Return the [X, Y] coordinate for the center point of the cell that contains the specified text.  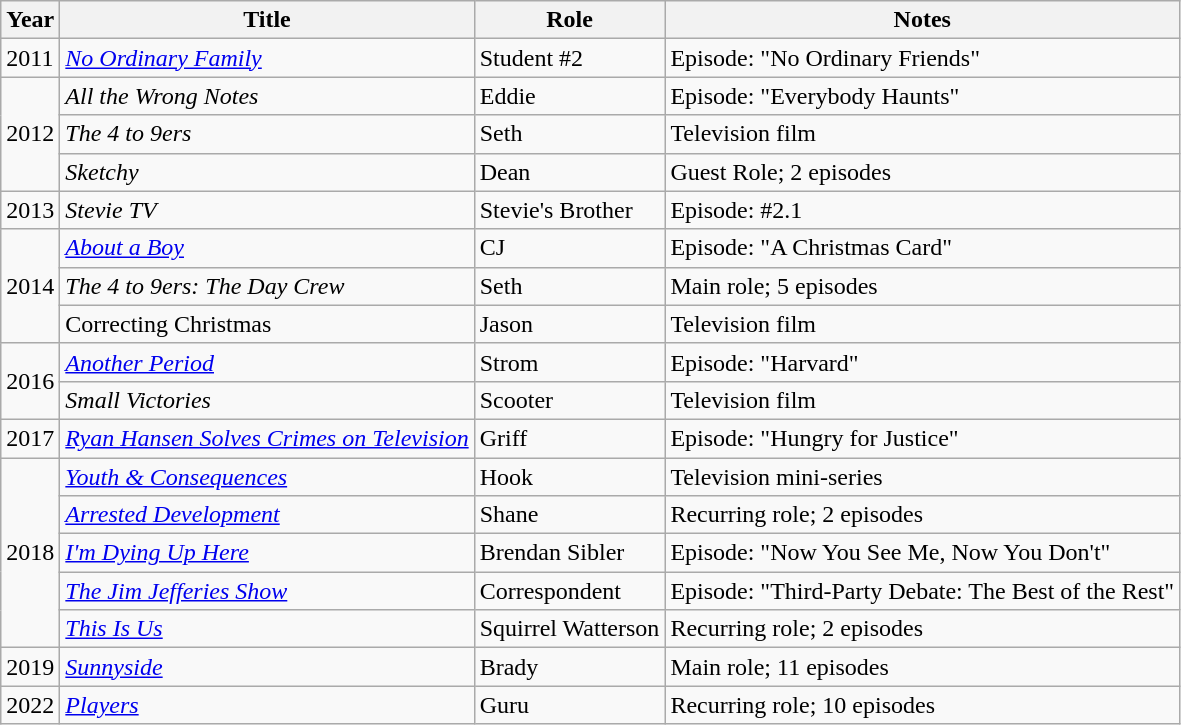
Episode: "Now You See Me, Now You Don't" [922, 553]
2022 [30, 705]
About a Boy [267, 248]
Main role; 5 episodes [922, 286]
Ryan Hansen Solves Crimes on Television [267, 438]
Youth & Consequences [267, 477]
Episode: "Everybody Haunts" [922, 96]
2012 [30, 134]
Episode: "Third-Party Debate: The Best of the Rest" [922, 591]
Dean [570, 172]
The 4 to 9ers [267, 134]
Episode: #2.1 [922, 210]
Main role; 11 episodes [922, 667]
2013 [30, 210]
Sketchy [267, 172]
Role [570, 20]
Small Victories [267, 400]
The 4 to 9ers: The Day Crew [267, 286]
Student #2 [570, 58]
Episode: "No Ordinary Friends" [922, 58]
The Jim Jefferies Show [267, 591]
2016 [30, 381]
Stevie TV [267, 210]
No Ordinary Family [267, 58]
Recurring role; 10 episodes [922, 705]
Hook [570, 477]
Guru [570, 705]
Stevie's Brother [570, 210]
Squirrel Watterson [570, 629]
Television mini-series [922, 477]
Year [30, 20]
Brady [570, 667]
2014 [30, 286]
Notes [922, 20]
Griff [570, 438]
Sunnyside [267, 667]
Another Period [267, 362]
Shane [570, 515]
Episode: "Hungry for Justice" [922, 438]
Episode: "Harvard" [922, 362]
This Is Us [267, 629]
I'm Dying Up Here [267, 553]
Eddie [570, 96]
Correspondent [570, 591]
CJ [570, 248]
Arrested Development [267, 515]
Scooter [570, 400]
Jason [570, 324]
Guest Role; 2 episodes [922, 172]
All the Wrong Notes [267, 96]
Players [267, 705]
Brendan Sibler [570, 553]
2017 [30, 438]
Episode: "A Christmas Card" [922, 248]
Title [267, 20]
Correcting Christmas [267, 324]
2018 [30, 553]
Strom [570, 362]
2011 [30, 58]
2019 [30, 667]
